For the text-containing cell, return its midpoint in [X, Y] coordinate format. 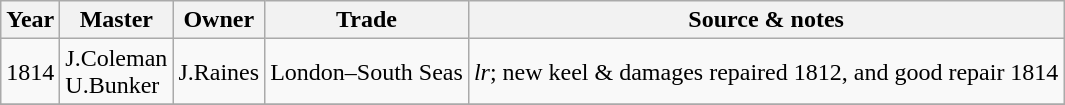
Master [116, 20]
J.Raines [219, 72]
Year [30, 20]
Trade [367, 20]
lr; new keel & damages repaired 1812, and good repair 1814 [766, 72]
Owner [219, 20]
Source & notes [766, 20]
J.ColemanU.Bunker [116, 72]
London–South Seas [367, 72]
1814 [30, 72]
